Output the [X, Y] coordinate of the center of the cell containing the given text.  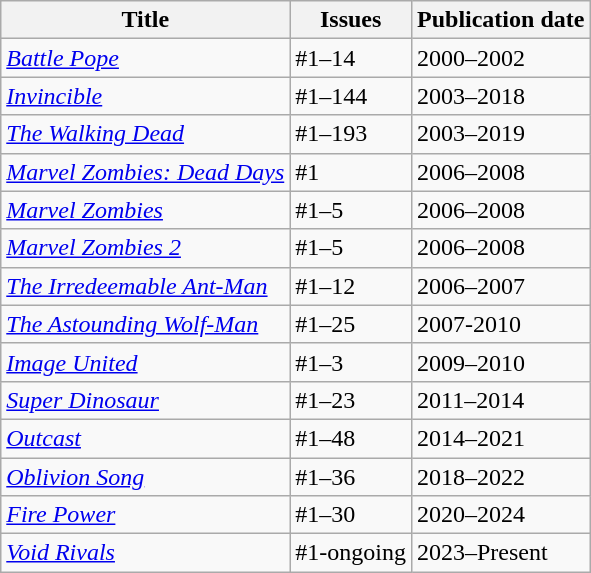
Title [146, 20]
Fire Power [146, 515]
2018–2022 [500, 477]
2000–2002 [500, 58]
#1–30 [351, 515]
#1–3 [351, 362]
2011–2014 [500, 400]
Marvel Zombies: Dead Days [146, 172]
The Astounding Wolf-Man [146, 324]
Invincible [146, 96]
Outcast [146, 438]
The Walking Dead [146, 134]
Void Rivals [146, 553]
Marvel Zombies [146, 210]
2007-2010 [500, 324]
#1–144 [351, 96]
The Irredeemable Ant-Man [146, 286]
#1–36 [351, 477]
Super Dinosaur [146, 400]
Issues [351, 20]
Marvel Zombies 2 [146, 248]
2003–2018 [500, 96]
Publication date [500, 20]
#1–25 [351, 324]
#1-ongoing [351, 553]
#1–23 [351, 400]
#1–193 [351, 134]
2003–2019 [500, 134]
2006–2007 [500, 286]
#1–12 [351, 286]
2023–Present [500, 553]
#1 [351, 172]
#1–14 [351, 58]
Oblivion Song [146, 477]
#1–48 [351, 438]
2014–2021 [500, 438]
2009–2010 [500, 362]
2020–2024 [500, 515]
Battle Pope [146, 58]
Image United [146, 362]
